For the text-containing cell, return its midpoint in [x, y] coordinate format. 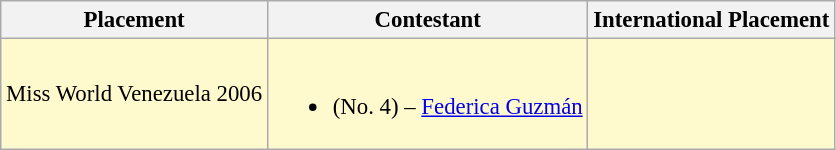
Placement [134, 20]
(No. 4) – Federica Guzmán [427, 94]
International Placement [712, 20]
Contestant [427, 20]
Miss World Venezuela 2006 [134, 94]
